Return the (x, y) coordinate for the center point of the cell that contains the specified text.  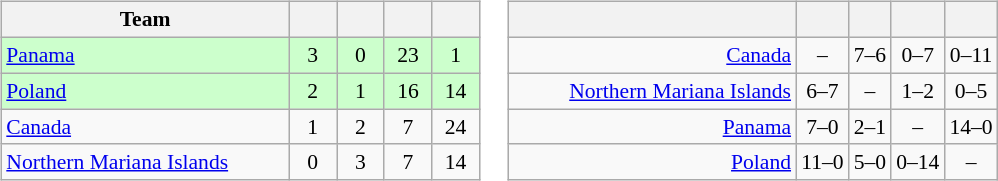
7–6 (870, 55)
2–1 (870, 127)
0–5 (970, 91)
0–11 (970, 55)
5–0 (870, 162)
24 (456, 127)
1–2 (918, 91)
Team (145, 20)
11–0 (822, 162)
6–7 (822, 91)
14–0 (970, 127)
23 (408, 55)
0–7 (918, 55)
16 (408, 91)
7–0 (822, 127)
0–14 (918, 162)
